Pinpoint the cell where the given text exists, returning its [x, y] midpoint coordinate. 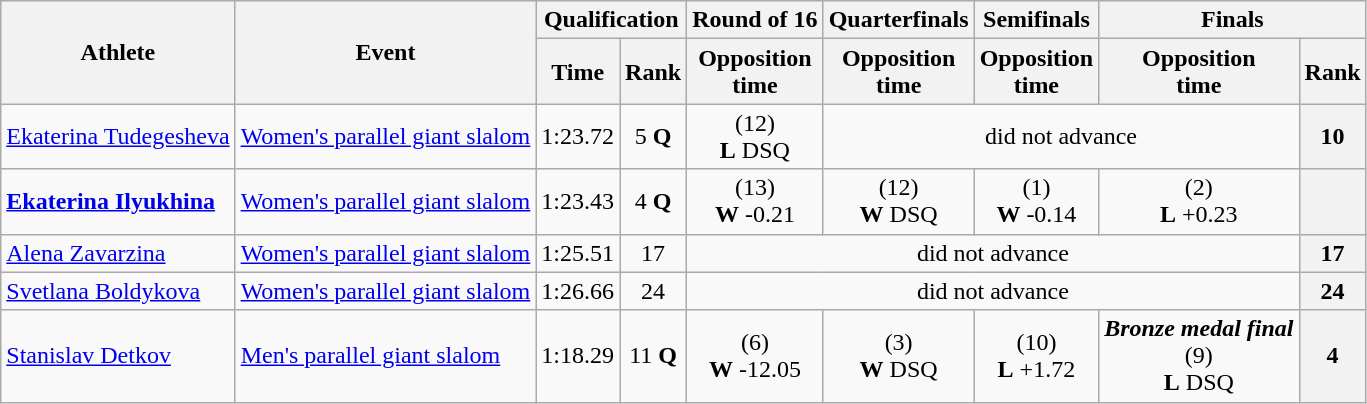
1:23.72 [578, 136]
(3)W DSQ [898, 356]
(6)W -12.05 [755, 356]
(13)W -0.21 [755, 202]
Semifinals [1036, 20]
1:26.66 [578, 291]
Quarterfinals [898, 20]
(12)W DSQ [898, 202]
1:25.51 [578, 253]
5 Q [654, 136]
Ekaterina Tudegesheva [118, 136]
Men's parallel giant slalom [386, 356]
(10)L +1.72 [1036, 356]
Athlete [118, 52]
Ekaterina Ilyukhina [118, 202]
Qualification [612, 20]
Alena Zavarzina [118, 253]
1:23.43 [578, 202]
Finals [1233, 20]
(1)W -0.14 [1036, 202]
1:18.29 [578, 356]
(2)L +0.23 [1199, 202]
11 Q [654, 356]
Round of 16 [755, 20]
Event [386, 52]
10 [1332, 136]
Stanislav Detkov [118, 356]
4 Q [654, 202]
(12)L DSQ [755, 136]
Svetlana Boldykova [118, 291]
Bronze medal final (9)L DSQ [1199, 356]
4 [1332, 356]
Time [578, 72]
